Detect which cell encompasses the target text, then output its [x, y] center coordinate. 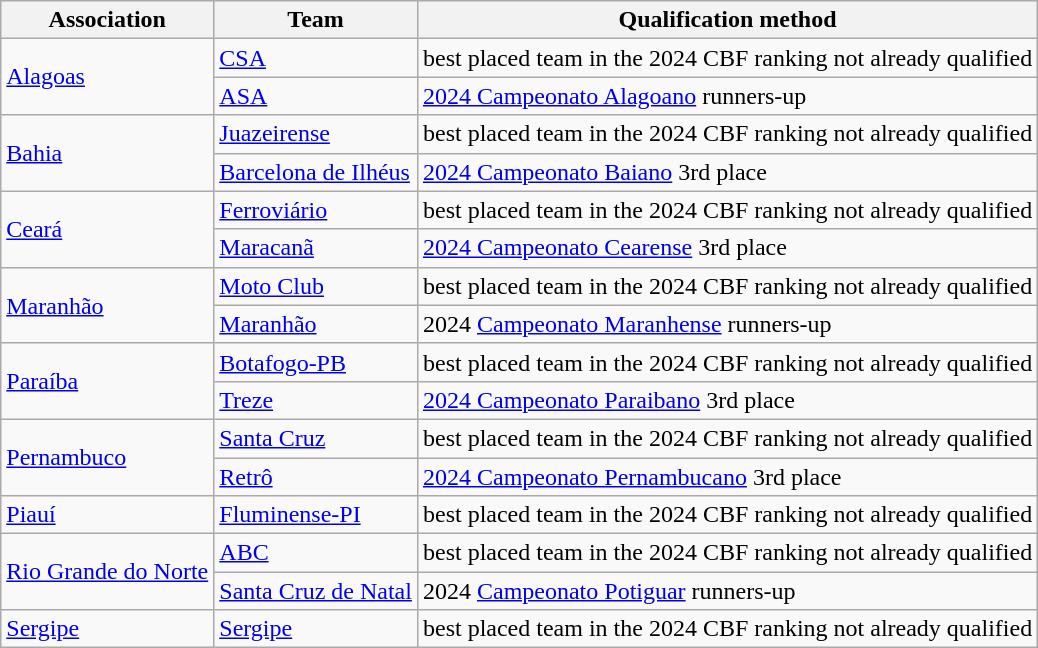
Ferroviário [316, 210]
Santa Cruz de Natal [316, 591]
2024 Campeonato Pernambucano 3rd place [727, 477]
Barcelona de Ilhéus [316, 172]
2024 Campeonato Maranhense runners-up [727, 324]
Association [108, 20]
Qualification method [727, 20]
Moto Club [316, 286]
2024 Campeonato Cearense 3rd place [727, 248]
Alagoas [108, 77]
2024 Campeonato Baiano 3rd place [727, 172]
Botafogo-PB [316, 362]
ABC [316, 553]
Fluminense-PI [316, 515]
Bahia [108, 153]
CSA [316, 58]
2024 Campeonato Alagoano runners-up [727, 96]
Rio Grande do Norte [108, 572]
Santa Cruz [316, 438]
Retrô [316, 477]
Pernambuco [108, 457]
2024 Campeonato Potiguar runners-up [727, 591]
Paraíba [108, 381]
Team [316, 20]
Juazeirense [316, 134]
Treze [316, 400]
Ceará [108, 229]
ASA [316, 96]
Piauí [108, 515]
Maracanã [316, 248]
2024 Campeonato Paraibano 3rd place [727, 400]
